Search for the cell housing the specified text and yield its (X, Y) center coordinate. 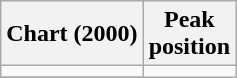
Peakposition (189, 34)
Chart (2000) (72, 34)
